Locate the cell with the specified text and output its (X, Y) center coordinate. 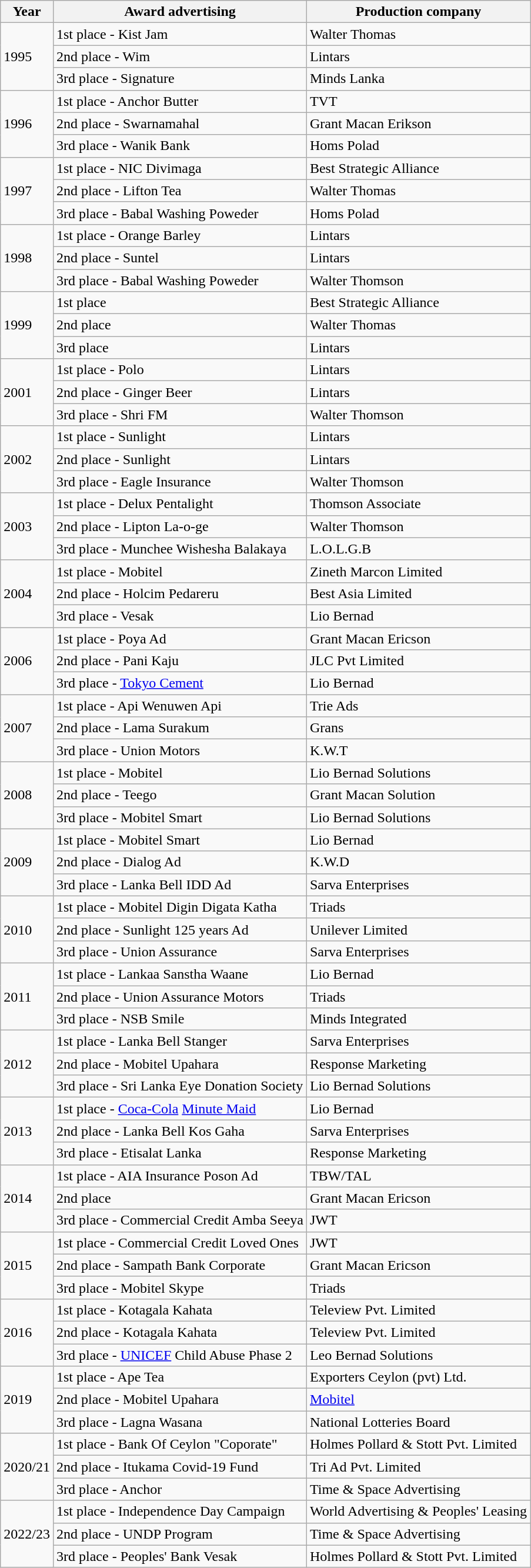
Tri Ad Pvt. Limited (418, 1467)
1st place - AIA Insurance Poson Ad (180, 1176)
1st place - Orange Barley (180, 235)
2nd place - Lanka Bell Kos Gaha (180, 1131)
2nd place - Teego (180, 795)
2010 (27, 929)
Award advertising (180, 12)
1999 (27, 325)
3rd place - Anchor (180, 1489)
3rd place - Munchee Wishesha Balakaya (180, 549)
2nd place - Lipton La-o-ge (180, 526)
1st place - Independence Day Campaign (180, 1512)
2nd place - Pani Kaju (180, 661)
Thomson Associate (418, 504)
2nd place - Itukama Covid-19 Fund (180, 1467)
1st place (180, 303)
1st place - Sunlight (180, 437)
Leo Bernad Solutions (418, 1355)
1st place - Mobitel Smart (180, 840)
Year (27, 12)
2012 (27, 1064)
JLC Pvt Limited (418, 661)
2003 (27, 526)
3rd place - Lanka Bell IDD Ad (180, 885)
Grant Macan Solution (418, 795)
L.O.L.G.B (418, 549)
2nd place - Kotagala Kahata (180, 1332)
1st place - Anchor Butter (180, 101)
2011 (27, 996)
1st place - NIC Divimaga (180, 168)
Best Asia Limited (418, 593)
3rd place - Peoples' Bank Vesak (180, 1556)
3rd place - Wanik Bank (180, 146)
2015 (27, 1265)
Exporters Ceylon (pvt) Ltd. (418, 1377)
K.W.D (418, 862)
2022/23 (27, 1534)
National Lotteries Board (418, 1422)
2nd place - Wim (180, 56)
Production company (418, 12)
3rd place (180, 348)
2nd place - Union Assurance Motors (180, 997)
1st place - Lanka Bell Stanger (180, 1042)
1st place - Coca-Cola Minute Maid (180, 1109)
2nd place - Ginger Beer (180, 392)
1998 (27, 258)
3rd place - Commercial Credit Amba Seeya (180, 1220)
2009 (27, 862)
Trie Ads (418, 706)
2007 (27, 728)
2004 (27, 593)
3rd place - Signature (180, 79)
3rd place - Mobitel Smart (180, 818)
2nd place - Lifton Tea (180, 191)
2nd place - Holcim Pedareru (180, 593)
1st place - Ape Tea (180, 1377)
TVT (418, 101)
1st place - Kotagala Kahata (180, 1310)
Grans (418, 728)
3rd place - Union Assurance (180, 952)
2019 (27, 1400)
2nd place - Sunlight 125 years Ad (180, 929)
1995 (27, 56)
2016 (27, 1332)
1st place - Delux Pentalight (180, 504)
3rd place - Etisalat Lanka (180, 1153)
3rd place - Vesak (180, 616)
Minds Integrated (418, 1019)
2nd place - Dialog Ad (180, 862)
3rd place - Sri Lanka Eye Donation Society (180, 1086)
3rd place - NSB Smile (180, 1019)
World Advertising & Peoples' Leasing (418, 1512)
1st place - Commercial Credit Loved Ones (180, 1243)
1997 (27, 191)
2nd place - Sunlight (180, 459)
Grant Macan Erikson (418, 124)
2020/21 (27, 1467)
2nd place - Sampath Bank Corporate (180, 1265)
TBW/TAL (418, 1176)
3rd place - UNICEF Child Abuse Phase 2 (180, 1355)
1st place - Kist Jam (180, 34)
2001 (27, 392)
2006 (27, 660)
Zineth Marcon Limited (418, 571)
2008 (27, 795)
1st place - Polo (180, 370)
1st place - Poya Ad (180, 638)
1996 (27, 124)
2014 (27, 1198)
Mobitel (418, 1400)
2013 (27, 1131)
2nd place - Lama Surakum (180, 728)
3rd place - Eagle Insurance (180, 482)
Unilever Limited (418, 929)
1st place - Bank Of Ceylon "Coporate" (180, 1444)
2nd place - Swarnamahal (180, 124)
2nd place - UNDP Program (180, 1534)
Minds Lanka (418, 79)
3rd place - Union Motors (180, 750)
2nd place - Suntel (180, 258)
1st place - Lankaa Sanstha Waane (180, 974)
3rd place - Tokyo Cement (180, 683)
1st place - Api Wenuwen Api (180, 706)
3rd place - Lagna Wasana (180, 1422)
K.W.T (418, 750)
1st place - Mobitel Digin Digata Katha (180, 907)
3rd place - Shri FM (180, 415)
3rd place - Mobitel Skype (180, 1287)
2002 (27, 459)
